From the cell containing the given text, extract its center point as (x, y) coordinate. 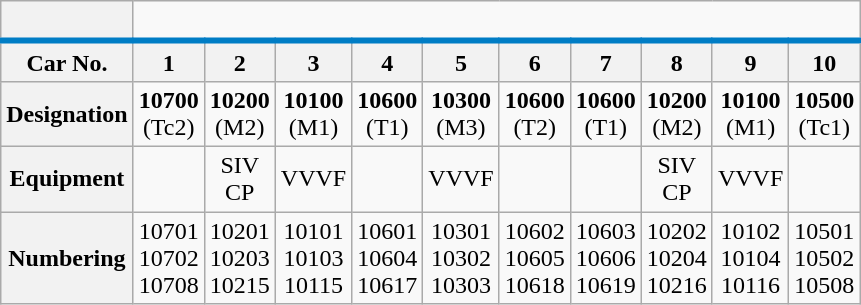
102011020310215 (240, 258)
106031060610619 (606, 258)
106021060510618 (534, 258)
7 (606, 61)
101021010410116 (750, 258)
5 (461, 61)
SIVCP (676, 178)
10300 (M3) (461, 114)
103011030210303 (461, 258)
4 (388, 61)
Numbering (67, 258)
Designation (67, 114)
101011010310115 (313, 258)
102021020410216 (676, 258)
Equipment (67, 178)
10500 (Tc1) (824, 114)
8 (676, 61)
9 (750, 61)
Car No. (67, 61)
106011060410617 (388, 258)
2 (240, 61)
105011050210508 (824, 258)
6 (534, 61)
107011070210708 (168, 258)
10600 (T2) (534, 114)
1 (168, 61)
SIV CP (240, 178)
10700 (Tc2) (168, 114)
3 (313, 61)
10 (824, 61)
